Pinpoint the cell where the given text exists, returning its (X, Y) midpoint coordinate. 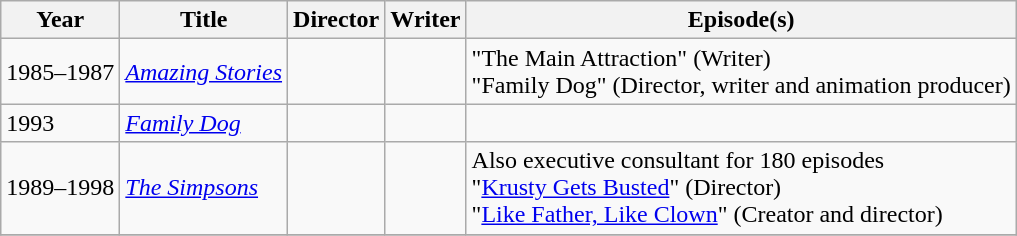
Director (336, 20)
"The Main Attraction" (Writer)"Family Dog" (Director, writer and animation producer) (741, 72)
Amazing Stories (204, 72)
Writer (426, 20)
Title (204, 20)
Family Dog (204, 123)
1993 (60, 123)
The Simpsons (204, 188)
Episode(s) (741, 20)
1985–1987 (60, 72)
Year (60, 20)
1989–1998 (60, 188)
Also executive consultant for 180 episodes"Krusty Gets Busted" (Director)"Like Father, Like Clown" (Creator and director) (741, 188)
